Provide the [x, y] coordinate of the cell's center where the given text is located.  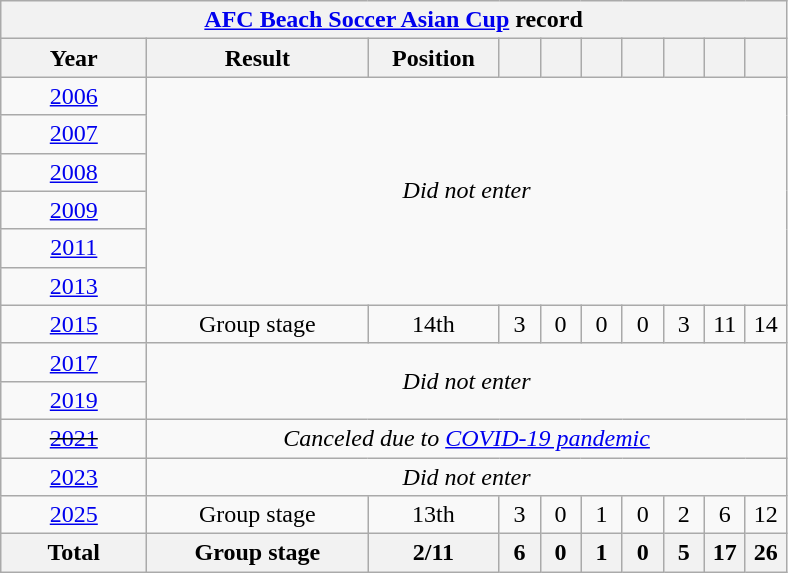
2007 [74, 134]
11 [724, 324]
2017 [74, 362]
AFC Beach Soccer Asian Cup record [394, 20]
2013 [74, 286]
5 [684, 553]
2025 [74, 515]
12 [766, 515]
Result [258, 58]
26 [766, 553]
2011 [74, 248]
2021 [74, 438]
Position [434, 58]
Year [74, 58]
2008 [74, 172]
13th [434, 515]
Canceled due to COVID-19 pandemic [467, 438]
2023 [74, 477]
14th [434, 324]
2 [684, 515]
Total [74, 553]
2006 [74, 96]
2015 [74, 324]
17 [724, 553]
2019 [74, 400]
2009 [74, 210]
14 [766, 324]
2/11 [434, 553]
